Provide the [X, Y] coordinate of the cell's center where the given text is located.  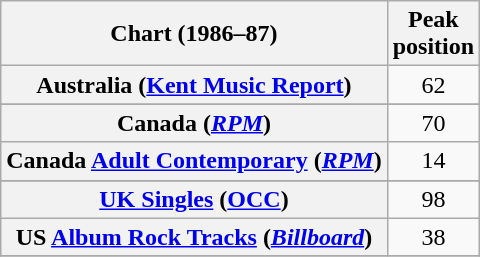
98 [433, 199]
Peakposition [433, 34]
62 [433, 85]
14 [433, 161]
UK Singles (OCC) [194, 199]
Canada Adult Contemporary (RPM) [194, 161]
70 [433, 123]
38 [433, 237]
Canada (RPM) [194, 123]
Australia (Kent Music Report) [194, 85]
US Album Rock Tracks (Billboard) [194, 237]
Chart (1986–87) [194, 34]
